Provide the [x, y] coordinate of the cell's center where the given text is located.  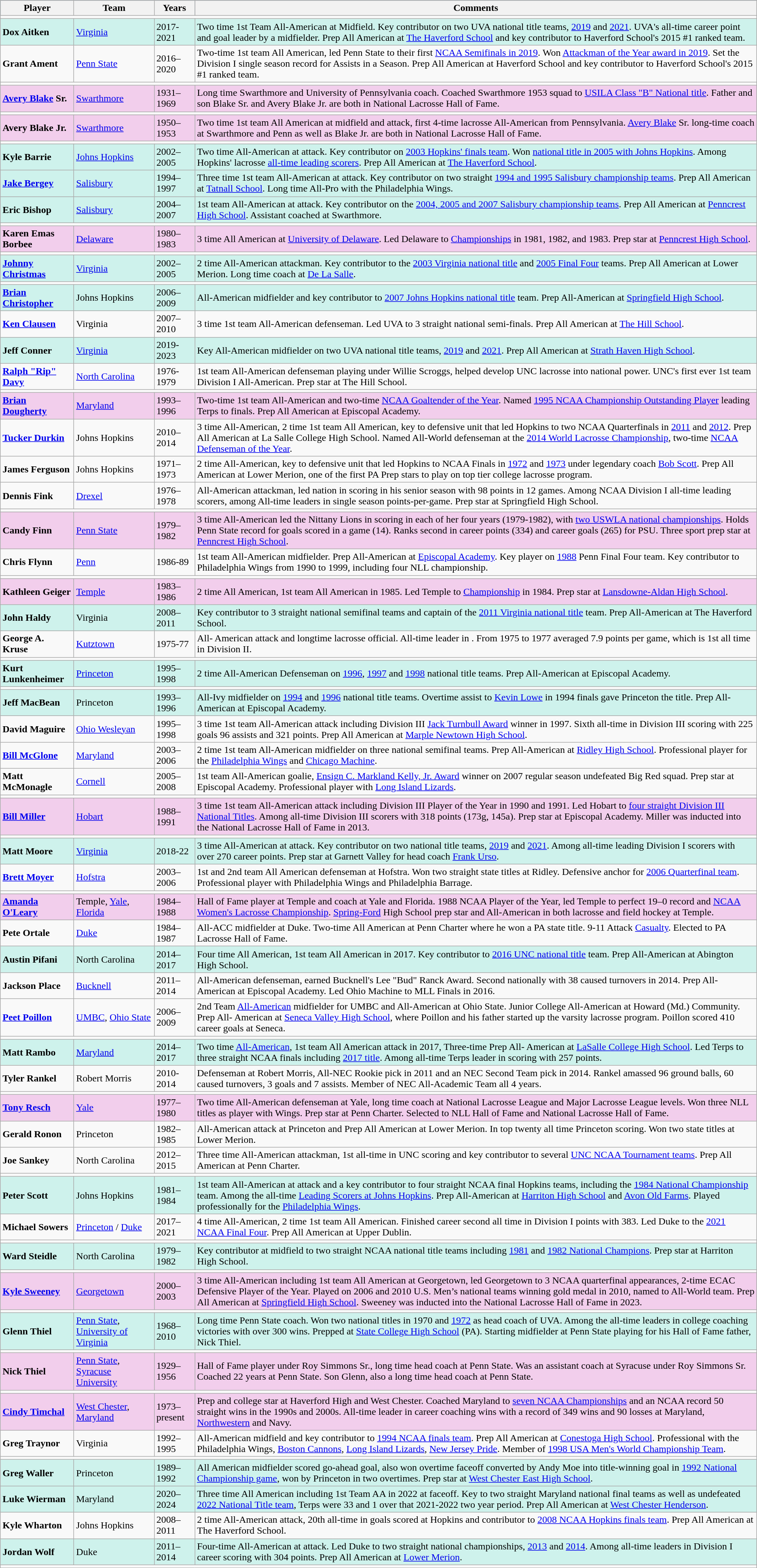
Jake Bergey [37, 183]
1971–1973 [174, 470]
1983–1986 [174, 592]
Avery Blake Jr. [37, 128]
Tony Resch [37, 1108]
1950–1953 [174, 128]
Jeff Conner [37, 350]
David Maguire [37, 729]
Cornell [114, 782]
Amanda O'Leary [37, 907]
Player [37, 8]
2005–2008 [174, 782]
Penn State, University of Virginia [114, 1331]
1968–2010 [174, 1331]
1982–1985 [174, 1134]
Chris Flynn [37, 562]
John Haldy [37, 618]
Kutztown [114, 644]
Hofstra [114, 878]
Dennis Fink [37, 495]
Glenn Thiel [37, 1331]
Team [114, 8]
2016–2020 [174, 63]
Ralph "Rip" Davy [37, 377]
Brian Christopher [37, 297]
2020–2024 [174, 1499]
Greg Waller [37, 1473]
Kathleen Geiger [37, 592]
2000–2003 [174, 1291]
Robert Morris [114, 1078]
Jordan Wolf [37, 1552]
Karen Emas Borbee [37, 239]
Grant Ament [37, 63]
Penn [114, 562]
Luke Wierman [37, 1499]
Delaware [114, 239]
1988–1991 [174, 816]
2 time All-American Defenseman on 1996, 1997 and 1998 national title teams. Prep All-American at Episcopal Academy. [476, 673]
Peet Poillon [37, 1017]
Eric Bishop [37, 209]
Drexel [114, 495]
Temple, Yale, Florida [114, 907]
Brett Moyer [37, 878]
2004–2007 [174, 209]
Gerald Ronon [37, 1134]
Michael Sowers [37, 1227]
Key All-American midfielder on two UVA national title teams, 2019 and 2021. Prep All American at Strath Haven High School. [476, 350]
1981–1984 [174, 1195]
Matt Moore [37, 851]
Austin Pifani [37, 959]
2018-22 [174, 851]
1976–1978 [174, 495]
2012–2015 [174, 1161]
Matt Rambo [37, 1052]
Ohio Wesleyan [114, 729]
Kyle Barrie [37, 157]
1976-1979 [174, 377]
Temple [114, 592]
1931–1969 [174, 99]
Peter Scott [37, 1195]
Bill Miller [37, 816]
1992–1995 [174, 1444]
Matt McMonagle [37, 782]
George A. Kruse [37, 644]
Comments [476, 8]
Greg Traynor [37, 1444]
Joe Sankey [37, 1161]
1986-89 [174, 562]
Four time All American, 1st team All American in 2017. Key contributor to 2016 UNC national title team. Prep All-American at Abington High School. [476, 959]
2007–2010 [174, 324]
James Ferguson [37, 470]
Years [174, 8]
3 time 1st team All-American defenseman. Led UVA to 3 straight national semi-finals. Prep All American at The Hill School. [476, 324]
UMBC, Ohio State [114, 1017]
Nick Thiel [37, 1372]
1977–1980 [174, 1108]
1989–1992 [174, 1473]
2017–2021 [174, 1227]
Ward Steidle [37, 1256]
Hobart [114, 816]
Dox Aitken [37, 32]
Ken Clausen [37, 324]
1973–present [174, 1412]
Johnny Christmas [37, 268]
2010-2014 [174, 1078]
Jackson Place [37, 985]
3 time All American at University of Delaware. Led Delaware to Championships in 1981, 1982, and 1983. Prep star at Penncrest High School. [476, 239]
Pete Ortale [37, 933]
Yale [114, 1108]
Tucker Durkin [37, 438]
1994–1997 [174, 183]
West Chester, Maryland [114, 1412]
Georgetown [114, 1291]
1984–1987 [174, 933]
2010–2014 [174, 438]
2017-2021 [174, 32]
Jeff MacBean [37, 702]
Kyle Wharton [37, 1525]
Bucknell [114, 985]
Key contributor at midfield to two straight NCAA national title teams including 1981 and 1982 National Champions. Prep star at Harriton High School. [476, 1256]
Avery Blake Sr. [37, 99]
Bill McGlone [37, 755]
1980–1983 [174, 239]
2019-2023 [174, 350]
Candy Finn [37, 530]
2 time All American, 1st team All American in 1985. Led Temple to Championship in 1984. Prep star at Lansdowne-Aldan High School. [476, 592]
Cindy Timchal [37, 1412]
Penn State, Syracuse University [114, 1372]
1984–1988 [174, 907]
1929–1956 [174, 1372]
Kyle Sweeney [37, 1291]
Kurt Lunkenheimer [37, 673]
Brian Dougherty [37, 406]
All-American midfielder and key contributor to 2007 Johns Hopkins national title team. Prep All-American at Springfield High School. [476, 297]
Princeton / Duke [114, 1227]
1975-77 [174, 644]
Tyler Rankel [37, 1078]
